Determine the (x, y) coordinate at the center of the cell enclosing the given text.  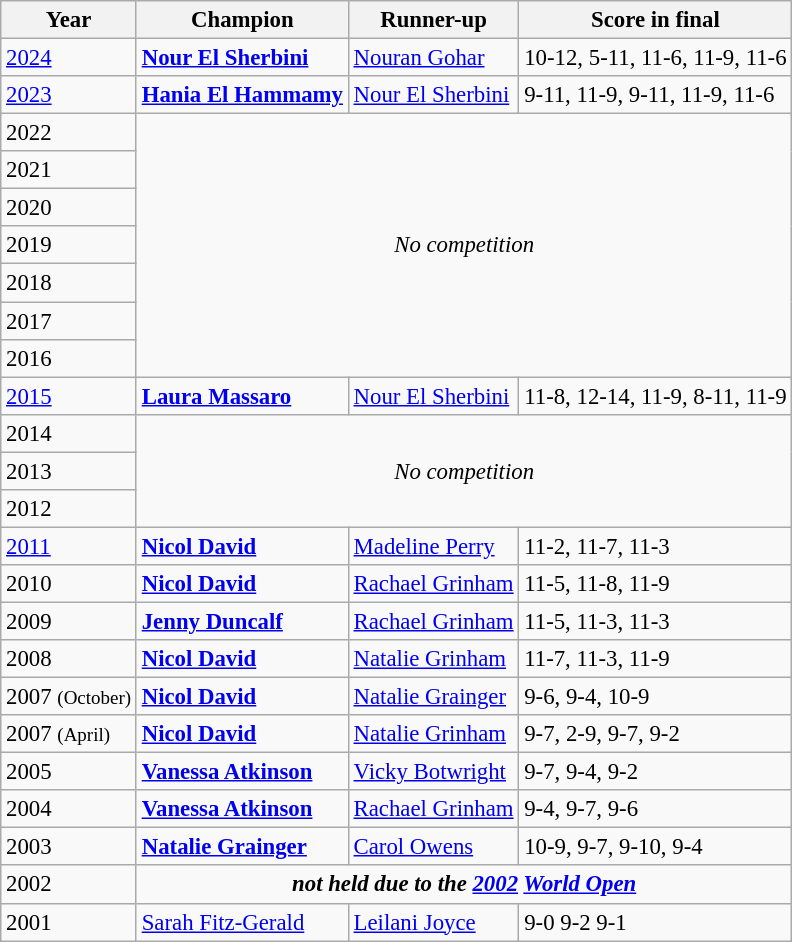
2016 (69, 358)
11-5, 11-3, 11-3 (656, 621)
2005 (69, 772)
Carol Owens (434, 847)
Sarah Fitz-Gerald (242, 922)
9-7, 9-4, 9-2 (656, 772)
2001 (69, 922)
2007 (April) (69, 734)
Nouran Gohar (434, 58)
Runner-up (434, 20)
2021 (69, 170)
2011 (69, 546)
Champion (242, 20)
9-4, 9-7, 9-6 (656, 809)
2014 (69, 433)
2012 (69, 509)
2018 (69, 283)
Madeline Perry (434, 546)
11-7, 11-3, 11-9 (656, 659)
2015 (69, 396)
2008 (69, 659)
Hania El Hammamy (242, 95)
11-2, 11-7, 11-3 (656, 546)
Vicky Botwright (434, 772)
2017 (69, 321)
Jenny Duncalf (242, 621)
2002 (69, 885)
2019 (69, 245)
not held due to the 2002 World Open (464, 885)
Year (69, 20)
9-0 9-2 9-1 (656, 922)
2020 (69, 208)
11-5, 11-8, 11-9 (656, 584)
2009 (69, 621)
2004 (69, 809)
9-11, 11-9, 9-11, 11-9, 11-6 (656, 95)
11-8, 12-14, 11-9, 8-11, 11-9 (656, 396)
2023 (69, 95)
2003 (69, 847)
9-6, 9-4, 10-9 (656, 697)
Score in final (656, 20)
2022 (69, 133)
2013 (69, 471)
2024 (69, 58)
Laura Massaro (242, 396)
2007 (October) (69, 697)
10-12, 5-11, 11-6, 11-9, 11-6 (656, 58)
Leilani Joyce (434, 922)
2010 (69, 584)
9-7, 2-9, 9-7, 9-2 (656, 734)
10-9, 9-7, 9-10, 9-4 (656, 847)
